Capture the cell that displays the provided text and extract its (x, y) central coordinate. 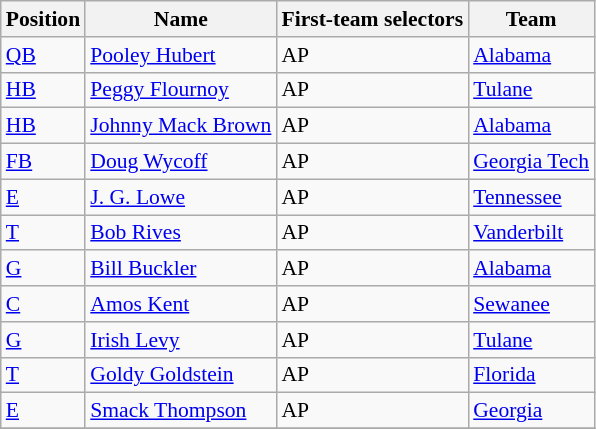
Position (43, 19)
Pooley Hubert (180, 55)
Tennessee (531, 197)
Georgia Tech (531, 162)
J. G. Lowe (180, 197)
QB (43, 55)
Peggy Flournoy (180, 90)
C (43, 304)
Sewanee (531, 304)
Goldy Goldstein (180, 375)
Irish Levy (180, 340)
FB (43, 162)
Doug Wycoff (180, 162)
Team (531, 19)
Bill Buckler (180, 269)
Smack Thompson (180, 411)
Vanderbilt (531, 233)
Florida (531, 375)
Bob Rives (180, 233)
Johnny Mack Brown (180, 126)
First-team selectors (372, 19)
Amos Kent (180, 304)
Name (180, 19)
Georgia (531, 411)
